Provide the [X, Y] coordinate of the cell's center where the given text is located.  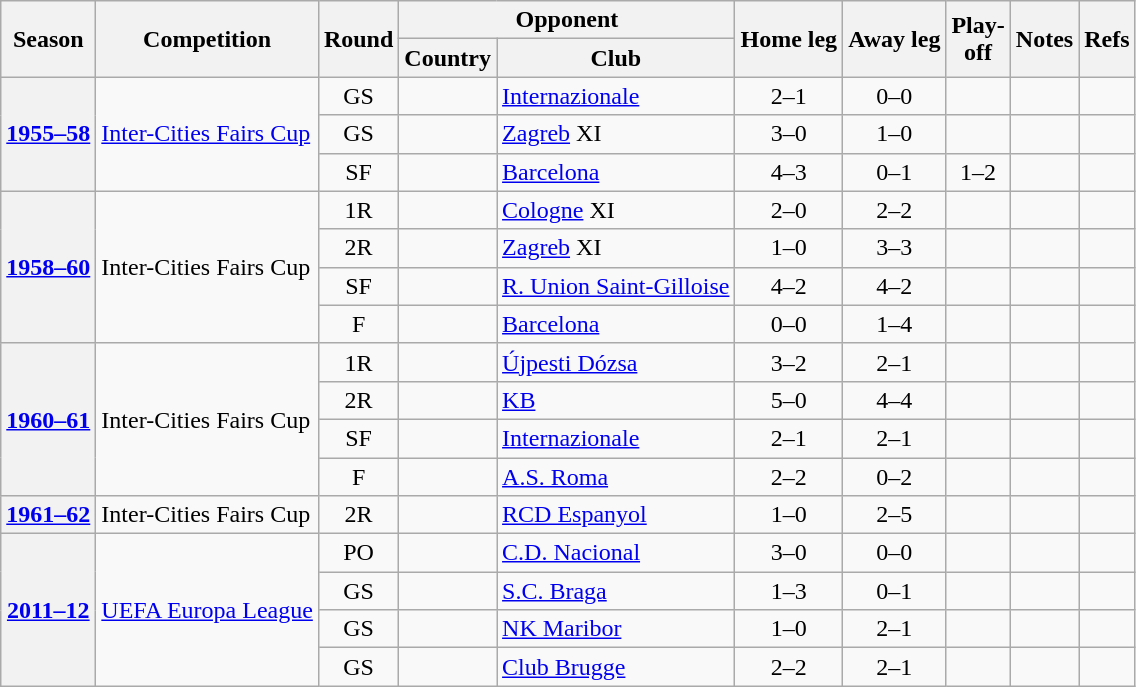
2011–12 [48, 610]
1955–58 [48, 134]
Country [448, 58]
Cologne XI [616, 210]
PO [358, 553]
2–5 [894, 515]
A.S. Roma [616, 477]
Home leg [789, 39]
2–0 [789, 210]
1–2 [978, 172]
KB [616, 400]
R. Union Saint-Gilloise [616, 286]
Club [616, 58]
3–3 [894, 248]
0–2 [894, 477]
1961–62 [48, 515]
1960–61 [48, 419]
Újpesti Dózsa [616, 362]
Club Brugge [616, 667]
3–2 [789, 362]
Away leg [894, 39]
S.C. Braga [616, 591]
4–3 [789, 172]
Competition [208, 39]
Play-off [978, 39]
NK Maribor [616, 629]
RCD Espanyol [616, 515]
Opponent [567, 20]
C.D. Nacional [616, 553]
Notes [1044, 39]
5–0 [789, 400]
Refs [1107, 39]
1–3 [789, 591]
Season [48, 39]
1–4 [894, 324]
1958–60 [48, 267]
4–4 [894, 400]
Round [358, 39]
UEFA Europa League [208, 610]
